Return the (x, y) coordinate for the center point of the cell that contains the specified text.  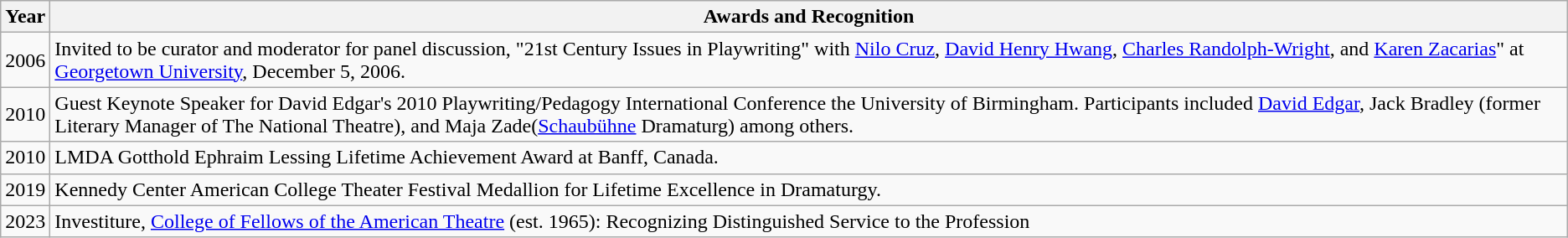
Investiture, College of Fellows of the American Theatre (est. 1965): Recognizing Distinguished Service to the Profession (809, 221)
2019 (25, 189)
2023 (25, 221)
Awards and Recognition (809, 17)
Kennedy Center American College Theater Festival Medallion for Lifetime Excellence in Dramaturgy. (809, 189)
LMDA Gotthold Ephraim Lessing Lifetime Achievement Award at Banff, Canada. (809, 158)
Year (25, 17)
2006 (25, 60)
